Return [X, Y] of the center of cell containing provided text 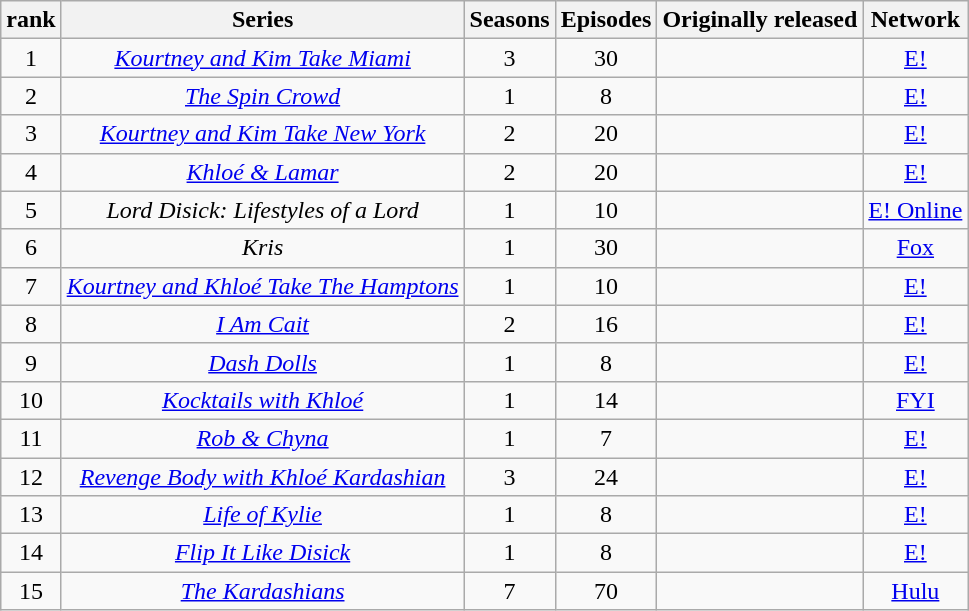
Kourtney and Kim Take New York [262, 134]
Khloé & Lamar [262, 172]
Fox [916, 248]
Kris [262, 248]
FYI [916, 400]
rank [31, 20]
12 [31, 477]
4 [31, 172]
6 [31, 248]
Episodes [606, 20]
Kourtney and Khloé Take The Hamptons [262, 286]
Dash Dolls [262, 362]
11 [31, 438]
E! Online [916, 210]
Series [262, 20]
5 [31, 210]
13 [31, 515]
The Spin Crowd [262, 96]
Kocktails with Khloé [262, 400]
I Am Cait [262, 324]
Originally released [760, 20]
The Kardashians [262, 591]
24 [606, 477]
15 [31, 591]
Hulu [916, 591]
Seasons [510, 20]
Life of Kylie [262, 515]
Network [916, 20]
9 [31, 362]
70 [606, 591]
Kourtney and Kim Take Miami [262, 58]
Lord Disick: Lifestyles of a Lord [262, 210]
Revenge Body with Khloé Kardashian [262, 477]
16 [606, 324]
Flip It Like Disick [262, 553]
Rob & Chyna [262, 438]
